Determine the (x, y) coordinate at the center of the cell enclosing the given text.  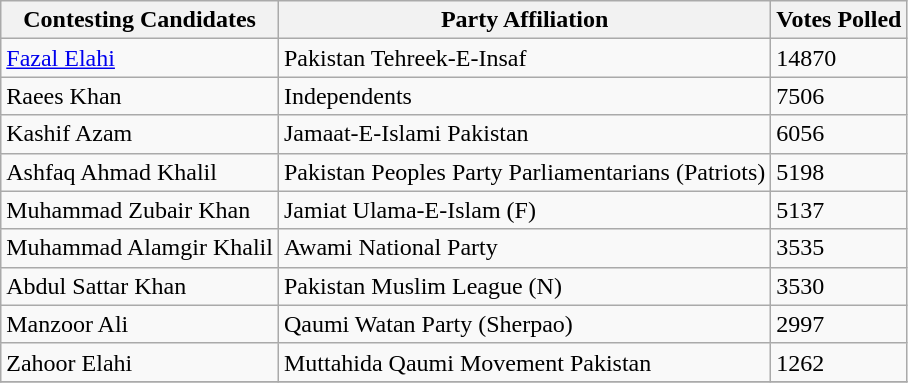
Ashfaq Ahmad Khalil (140, 172)
Awami National Party (524, 248)
Party Affiliation (524, 20)
Contesting Candidates (140, 20)
Manzoor Ali (140, 324)
Pakistan Peoples Party Parliamentarians (Patriots) (524, 172)
7506 (839, 96)
Independents (524, 96)
5198 (839, 172)
Muhammad Zubair Khan (140, 210)
14870 (839, 58)
Qaumi Watan Party (Sherpao) (524, 324)
3530 (839, 286)
Fazal Elahi (140, 58)
Raees Khan (140, 96)
Votes Polled (839, 20)
Pakistan Tehreek-E-Insaf (524, 58)
Jamiat Ulama-E-Islam (F) (524, 210)
Zahoor Elahi (140, 362)
2997 (839, 324)
Jamaat-E-Islami Pakistan (524, 134)
Muhammad Alamgir Khalil (140, 248)
Kashif Azam (140, 134)
3535 (839, 248)
6056 (839, 134)
5137 (839, 210)
Abdul Sattar Khan (140, 286)
1262 (839, 362)
Muttahida Qaumi Movement Pakistan (524, 362)
Pakistan Muslim League (N) (524, 286)
